Detect which cell encompasses the target text, then output its [x, y] center coordinate. 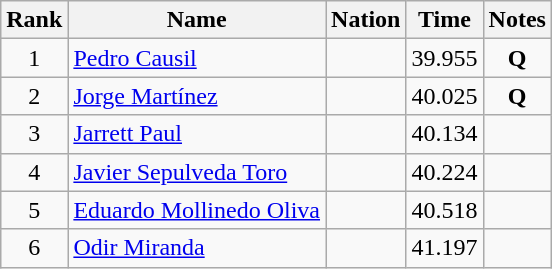
6 [34, 248]
Time [444, 20]
4 [34, 172]
Javier Sepulveda Toro [197, 172]
40.134 [444, 134]
40.224 [444, 172]
Notes [517, 20]
Jorge Martínez [197, 96]
1 [34, 58]
3 [34, 134]
5 [34, 210]
Nation [366, 20]
Odir Miranda [197, 248]
Rank [34, 20]
39.955 [444, 58]
Jarrett Paul [197, 134]
40.025 [444, 96]
40.518 [444, 210]
Eduardo Mollinedo Oliva [197, 210]
Pedro Causil [197, 58]
Name [197, 20]
2 [34, 96]
41.197 [444, 248]
